Detect which cell encompasses the target text, then output its [x, y] center coordinate. 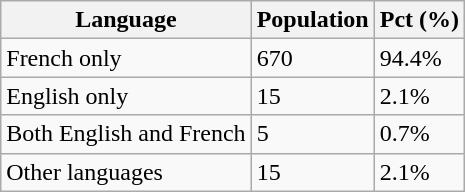
5 [312, 134]
0.7% [419, 134]
Population [312, 20]
Other languages [126, 172]
Pct (%) [419, 20]
Language [126, 20]
94.4% [419, 58]
Both English and French [126, 134]
670 [312, 58]
English only [126, 96]
French only [126, 58]
